For the text-containing cell, return its midpoint in (x, y) coordinate format. 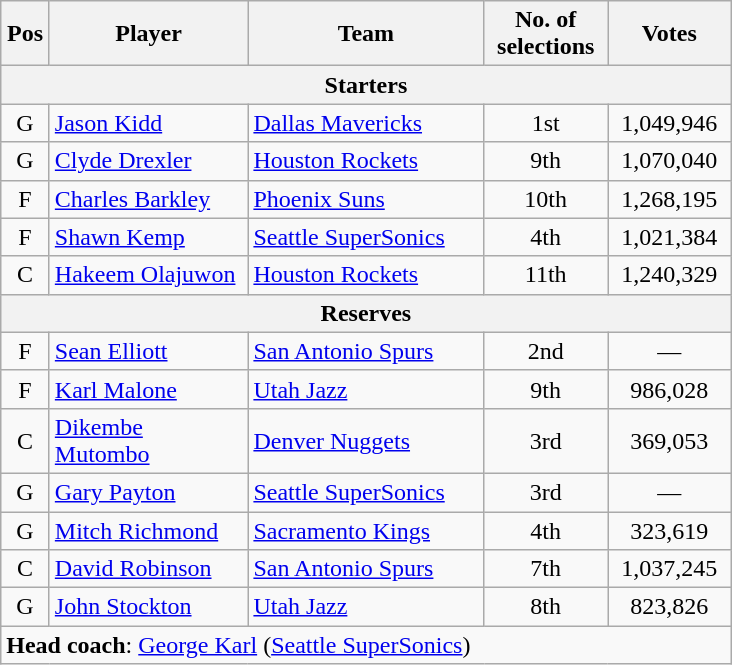
1,021,384 (670, 237)
8th (546, 607)
Shawn Kemp (148, 237)
John Stockton (148, 607)
1st (546, 123)
2nd (546, 351)
10th (546, 199)
Karl Malone (148, 389)
Jason Kidd (148, 123)
323,619 (670, 531)
Team (366, 34)
Charles Barkley (148, 199)
Starters (366, 85)
No. of selections (546, 34)
Clyde Drexler (148, 161)
Head coach: George Karl (Seattle SuperSonics) (366, 645)
Pos (26, 34)
Player (148, 34)
Votes (670, 34)
1,049,946 (670, 123)
Denver Nuggets (366, 440)
1,240,329 (670, 275)
Phoenix Suns (366, 199)
Reserves (366, 313)
369,053 (670, 440)
Sean Elliott (148, 351)
Dikembe Mutombo (148, 440)
Hakeem Olajuwon (148, 275)
986,028 (670, 389)
1,037,245 (670, 569)
David Robinson (148, 569)
Gary Payton (148, 492)
Dallas Mavericks (366, 123)
823,826 (670, 607)
Mitch Richmond (148, 531)
Sacramento Kings (366, 531)
1,268,195 (670, 199)
11th (546, 275)
7th (546, 569)
1,070,040 (670, 161)
